Determine the (X, Y) coordinate at the center of the cell enclosing the given text.  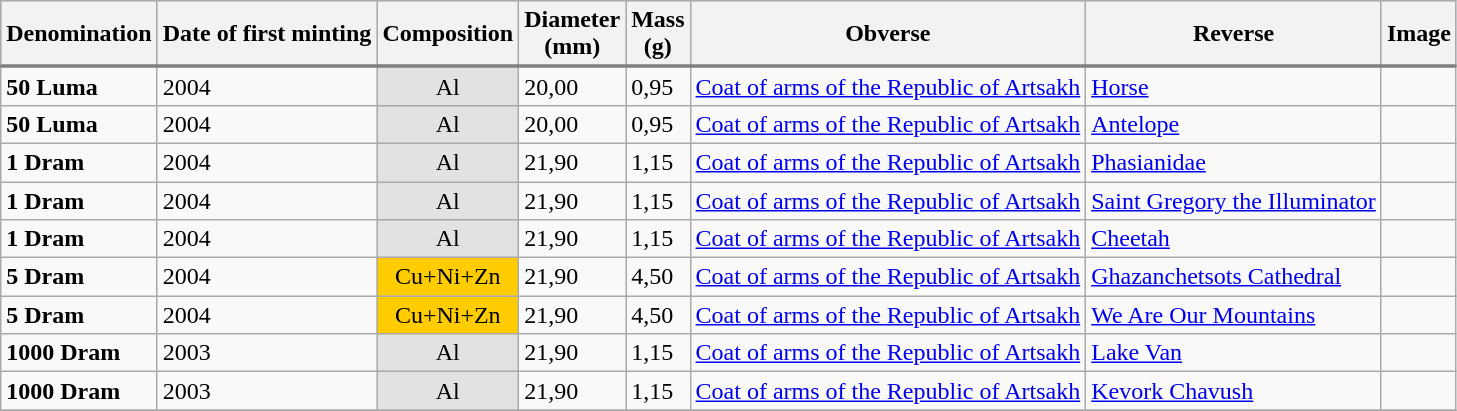
Denomination (79, 34)
Antelope (1234, 124)
Image (1418, 34)
Reverse (1234, 34)
Obverse (888, 34)
Horse (1234, 86)
Ghazanchetsots Cathedral (1234, 277)
We Are Our Mountains (1234, 315)
Composition (448, 34)
Diameter(mm) (572, 34)
Phasianidae (1234, 162)
Mass(g) (658, 34)
Saint Gregory the Illuminator (1234, 201)
Lake Van (1234, 353)
Cheetah (1234, 239)
Date of first minting (267, 34)
Kevork Chavush (1234, 391)
